Output the [X, Y] coordinate of the center of the cell containing the given text.  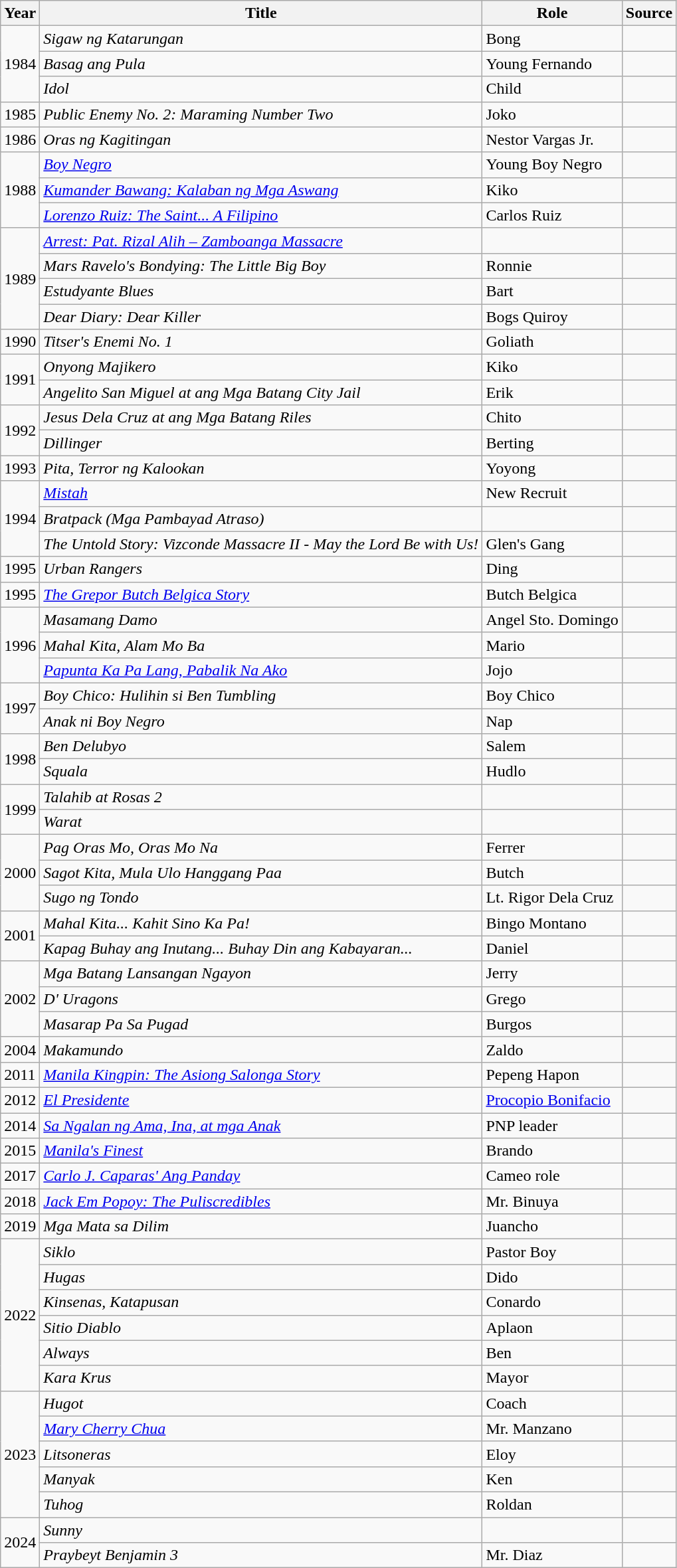
Bingo Montano [552, 923]
The Grepor Butch Belgica Story [261, 594]
Pastor Boy [552, 1252]
Hugas [261, 1277]
1990 [20, 342]
Jack Em Popoy: The Puliscredibles [261, 1201]
Ding [552, 569]
2015 [20, 1151]
Butch Belgica [552, 594]
Kumander Bawang: Kalaban ng Mga Aswang [261, 190]
Boy Negro [261, 165]
Mr. Diaz [552, 1555]
Berting [552, 443]
Cameo role [552, 1176]
Squala [261, 772]
1992 [20, 430]
2023 [20, 1454]
Warat [261, 822]
Goliath [552, 342]
Jesus Dela Cruz at ang Mga Batang Riles [261, 418]
Glen's Gang [552, 544]
Eloy [552, 1454]
Mary Cherry Chua [261, 1429]
El Presidente [261, 1100]
Dido [552, 1277]
Jerry [552, 974]
Sa Ngalan ng Ama, Ina, at mga Anak [261, 1126]
1997 [20, 708]
Boy Chico: Hulihin si Ben Tumbling [261, 695]
Idol [261, 89]
Sitio Diablo [261, 1328]
1988 [20, 190]
Siklo [261, 1252]
Sagot Kita, Mula Ulo Hanggang Paa [261, 873]
Hugot [261, 1403]
Ben Delubyo [261, 746]
Ben [552, 1353]
Sigaw ng Katarungan [261, 39]
Conardo [552, 1302]
1998 [20, 759]
Zaldo [552, 1049]
Onyong Majikero [261, 367]
Kara Krus [261, 1378]
Mga Batang Lansangan Ngayon [261, 974]
Dillinger [261, 443]
2022 [20, 1315]
Carlo J. Caparas' Ang Panday [261, 1176]
Estudyante Blues [261, 291]
Chito [552, 418]
1993 [20, 468]
Coach [552, 1403]
1991 [20, 380]
Basag ang Pula [261, 64]
Mario [552, 645]
Juancho [552, 1227]
Butch [552, 873]
Source [648, 13]
Boy Chico [552, 695]
Bart [552, 291]
Pag Oras Mo, Oras Mo Na [261, 847]
Procopio Bonifacio [552, 1100]
2014 [20, 1126]
1996 [20, 645]
Dear Diary: Dear Killer [261, 317]
Young Fernando [552, 64]
Manyak [261, 1479]
2024 [20, 1542]
Ken [552, 1479]
2000 [20, 873]
Lorenzo Ruiz: The Saint... A Filipino [261, 215]
Sugo ng Tondo [261, 898]
Oras ng Kagitingan [261, 139]
Hudlo [552, 772]
Year [20, 13]
New Recruit [552, 493]
Mga Mata sa Dilim [261, 1227]
2018 [20, 1201]
The Untold Story: Vizconde Massacre II - May the Lord Be with Us! [261, 544]
Papunta Ka Pa Lang, Pabalik Na Ako [261, 670]
Burgos [552, 1024]
Urban Rangers [261, 569]
Manila's Finest [261, 1151]
Child [552, 89]
1986 [20, 139]
Brando [552, 1151]
Litsoneras [261, 1454]
Kapag Buhay ang Inutang... Buhay Din ang Kabayaran... [261, 948]
Bogs Quiroy [552, 317]
Nestor Vargas Jr. [552, 139]
Titser's Enemi No. 1 [261, 342]
Always [261, 1353]
Carlos Ruiz [552, 215]
Young Boy Negro [552, 165]
Sunny [261, 1529]
1984 [20, 64]
Ferrer [552, 847]
Title [261, 13]
1985 [20, 114]
Angelito San Miguel at ang Mga Batang City Jail [261, 392]
2012 [20, 1100]
Mars Ravelo's Bondying: The Little Big Boy [261, 266]
Erik [552, 392]
Makamundo [261, 1049]
Masamang Damo [261, 620]
Yoyong [552, 468]
Angel Sto. Domingo [552, 620]
Mahal Kita... Kahit Sino Ka Pa! [261, 923]
Tuhog [261, 1504]
Salem [552, 746]
Mayor [552, 1378]
1994 [20, 519]
Arrest: Pat. Rizal Alih – Zamboanga Massacre [261, 240]
Nap [552, 721]
2001 [20, 936]
2004 [20, 1049]
D' Uragons [261, 999]
Talahib at Rosas 2 [261, 797]
Mr. Binuya [552, 1201]
Bratpack (Mga Pambayad Atraso) [261, 519]
Masarap Pa Sa Pugad [261, 1024]
Manila Kingpin: The Asiong Salonga Story [261, 1075]
Roldan [552, 1504]
Daniel [552, 948]
2017 [20, 1176]
Joko [552, 114]
PNP leader [552, 1126]
Pepeng Hapon [552, 1075]
2002 [20, 999]
Mr. Manzano [552, 1429]
2019 [20, 1227]
Grego [552, 999]
Anak ni Boy Negro [261, 721]
1989 [20, 278]
Mistah [261, 493]
Bong [552, 39]
1999 [20, 810]
2011 [20, 1075]
Aplaon [552, 1328]
Public Enemy No. 2: Maraming Number Two [261, 114]
Role [552, 13]
Pita, Terror ng Kalookan [261, 468]
Lt. Rigor Dela Cruz [552, 898]
Kinsenas, Katapusan [261, 1302]
Praybeyt Benjamin 3 [261, 1555]
Ronnie [552, 266]
Jojo [552, 670]
Mahal Kita, Alam Mo Ba [261, 645]
